Locate the cell with the specified text and output its [x, y] center coordinate. 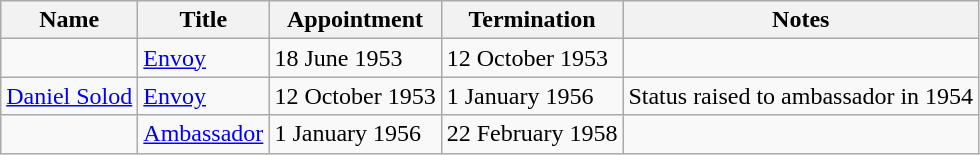
Name [70, 20]
18 June 1953 [355, 58]
Notes [801, 20]
Termination [532, 20]
22 February 1958 [532, 134]
Appointment [355, 20]
Status raised to ambassador in 1954 [801, 96]
Daniel Solod [70, 96]
Ambassador [204, 134]
Title [204, 20]
